From the cell containing the given text, extract its center point as (x, y) coordinate. 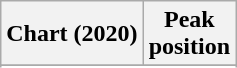
Peakposition (189, 34)
Chart (2020) (72, 34)
